Extract the [x, y] coordinate from the center of the cell holding the provided text.  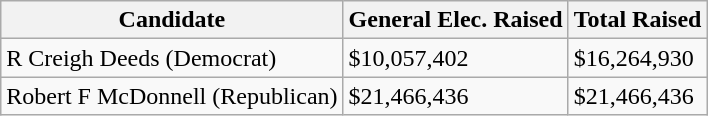
General Elec. Raised [456, 20]
Robert F McDonnell (Republican) [172, 96]
R Creigh Deeds (Democrat) [172, 58]
$16,264,930 [638, 58]
Candidate [172, 20]
Total Raised [638, 20]
$10,057,402 [456, 58]
